Locate the cell with the specified text and output its [X, Y] center coordinate. 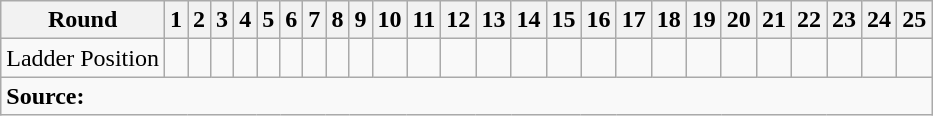
Ladder Position [83, 58]
7 [314, 20]
18 [668, 20]
23 [844, 20]
8 [338, 20]
20 [738, 20]
3 [222, 20]
16 [598, 20]
Source: [466, 96]
12 [458, 20]
25 [914, 20]
24 [880, 20]
11 [424, 20]
Round [83, 20]
2 [200, 20]
1 [176, 20]
19 [704, 20]
4 [246, 20]
17 [634, 20]
21 [774, 20]
14 [528, 20]
6 [292, 20]
5 [268, 20]
10 [390, 20]
15 [564, 20]
9 [360, 20]
22 [808, 20]
13 [494, 20]
